From the cell containing the given text, extract its center point as [X, Y] coordinate. 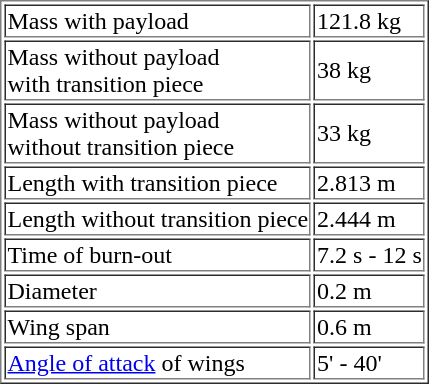
Length without transition piece [158, 218]
5' - 40' [370, 362]
Diameter [158, 290]
38 kg [370, 70]
0.2 m [370, 290]
2.813 m [370, 182]
0.6 m [370, 326]
33 kg [370, 134]
Wing span [158, 326]
Mass without payloadwithout transition piece [158, 134]
Length with transition piece [158, 182]
Angle of attack of wings [158, 362]
Time of burn-out [158, 254]
7.2 s - 12 s [370, 254]
Mass without payloadwith transition piece [158, 70]
Mass with payload [158, 20]
121.8 kg [370, 20]
2.444 m [370, 218]
